From the cell containing the given text, extract its center point as (X, Y) coordinate. 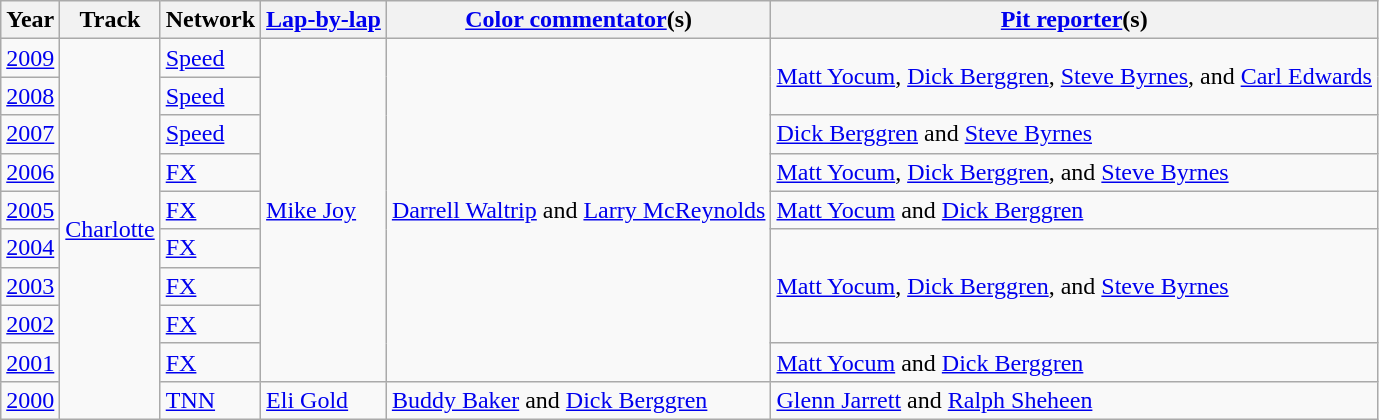
Pit reporter(s) (1074, 20)
Eli Gold (324, 400)
Track (110, 20)
2007 (30, 134)
2009 (30, 58)
Glenn Jarrett and Ralph Sheheen (1074, 400)
Lap-by-lap (324, 20)
2002 (30, 324)
2001 (30, 362)
TNN (210, 400)
Year (30, 20)
Matt Yocum, Dick Berggren, Steve Byrnes, and Carl Edwards (1074, 77)
2005 (30, 210)
2000 (30, 400)
Darrell Waltrip and Larry McReynolds (578, 210)
Network (210, 20)
Charlotte (110, 230)
Mike Joy (324, 210)
Color commentator(s) (578, 20)
2006 (30, 172)
2003 (30, 286)
2004 (30, 248)
Dick Berggren and Steve Byrnes (1074, 134)
2008 (30, 96)
Buddy Baker and Dick Berggren (578, 400)
